Detect which cell encompasses the target text, then output its (x, y) center coordinate. 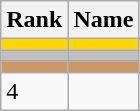
Name (104, 20)
Rank (34, 20)
4 (34, 91)
